Output the [X, Y] coordinate of the center of the cell containing the given text.  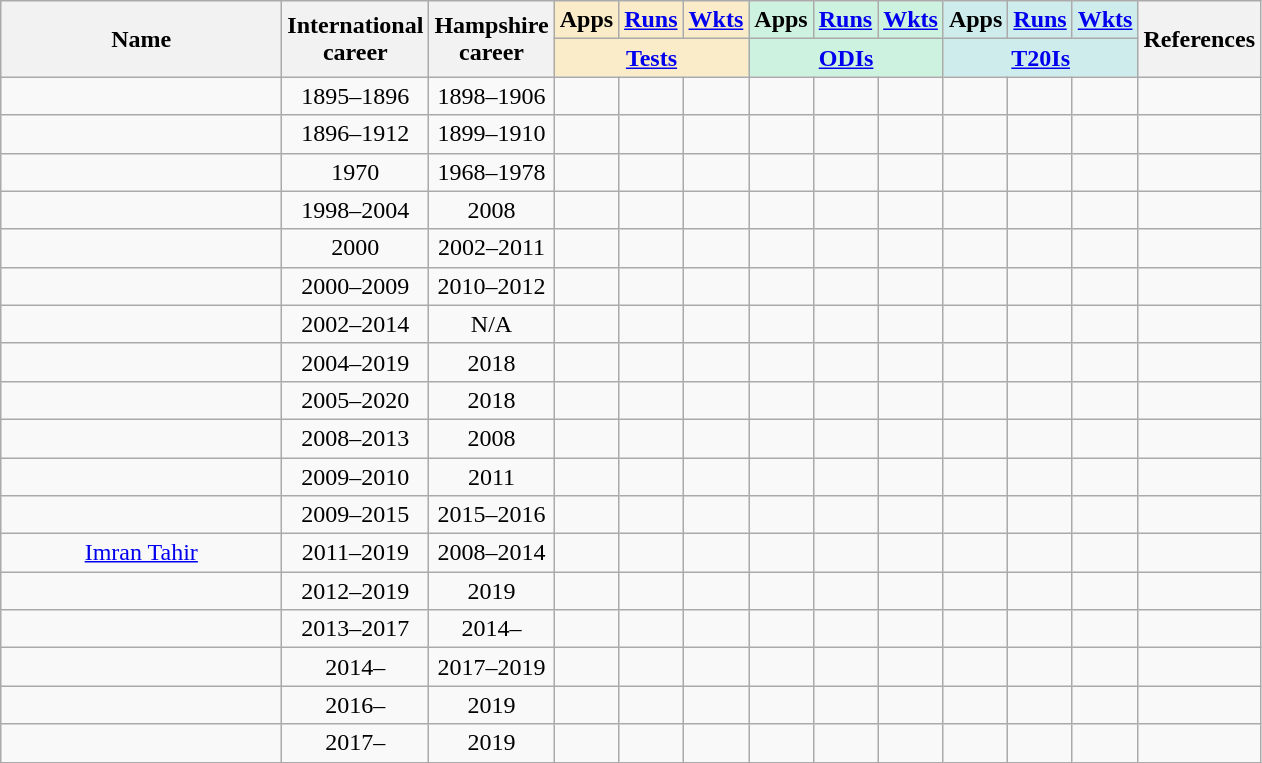
N/A [492, 324]
2013–2017 [356, 629]
2008–2014 [492, 553]
1970 [356, 172]
ODIs [846, 58]
Imran Tahir [142, 553]
1998–2004 [356, 210]
1898–1906 [492, 96]
Tests [652, 58]
2000–2009 [356, 286]
1968–1978 [492, 172]
2004–2019 [356, 362]
2015–2016 [492, 515]
1896–1912 [356, 134]
2010–2012 [492, 286]
2011 [492, 477]
2017–2019 [492, 667]
2002–2014 [356, 324]
2011–2019 [356, 553]
1895–1896 [356, 96]
2000 [356, 248]
2012–2019 [356, 591]
Hampshirecareer [492, 39]
2002–2011 [492, 248]
2017– [356, 743]
T20Is [1040, 58]
2008–2013 [356, 438]
2016– [356, 705]
References [1200, 39]
Internationalcareer [356, 39]
2005–2020 [356, 400]
2009–2015 [356, 515]
2009–2010 [356, 477]
1899–1910 [492, 134]
Name [142, 39]
